Provide the [x, y] coordinate of the cell's center where the given text is located.  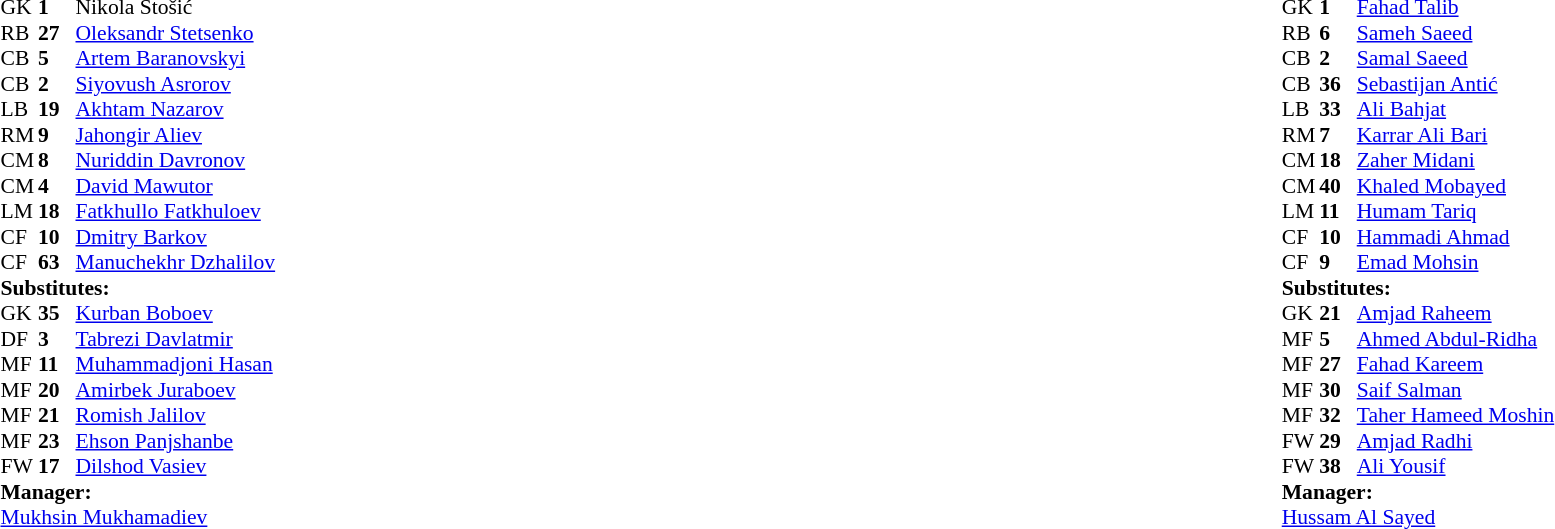
Romish Jalilov [176, 415]
19 [57, 109]
Siyovush Asrorov [176, 84]
29 [1338, 441]
Saif Salman [1456, 390]
17 [57, 467]
Amjad Radhi [1456, 441]
Muhammadjoni Hasan [176, 365]
Manuchekhr Dzhalilov [176, 263]
Dmitry Barkov [176, 237]
33 [1338, 109]
4 [57, 186]
Ali Bahjat [1456, 109]
Ali Yousif [1456, 467]
23 [57, 441]
Taher Hameed Moshin [1456, 415]
Dilshod Vasiev [176, 467]
Amirbek Juraboev [176, 390]
Emad Mohsin [1456, 263]
3 [57, 339]
Ehson Panjshanbe [176, 441]
Humam Tariq [1456, 211]
Sameh Saeed [1456, 33]
20 [57, 390]
Zaher Midani [1456, 161]
Hammadi Ahmad [1456, 237]
Kurban Boboev [176, 313]
8 [57, 161]
Tabrezi Davlatmir [176, 339]
Fahad Kareem [1456, 365]
7 [1338, 135]
Amjad Raheem [1456, 313]
36 [1338, 84]
40 [1338, 186]
32 [1338, 415]
Nuriddin Davronov [176, 161]
Sebastijan Antić [1456, 84]
Artem Baranovskyi [176, 59]
David Mawutor [176, 186]
63 [57, 263]
Ahmed Abdul-Ridha [1456, 339]
Akhtam Nazarov [176, 109]
35 [57, 313]
DF [19, 339]
Jahongir Aliev [176, 135]
6 [1338, 33]
Samal Saeed [1456, 59]
Oleksandr Stetsenko [176, 33]
Khaled Mobayed [1456, 186]
Fatkhullo Fatkhuloev [176, 211]
Karrar Ali Bari [1456, 135]
30 [1338, 390]
38 [1338, 467]
